From the cell containing the given text, extract its center point as (x, y) coordinate. 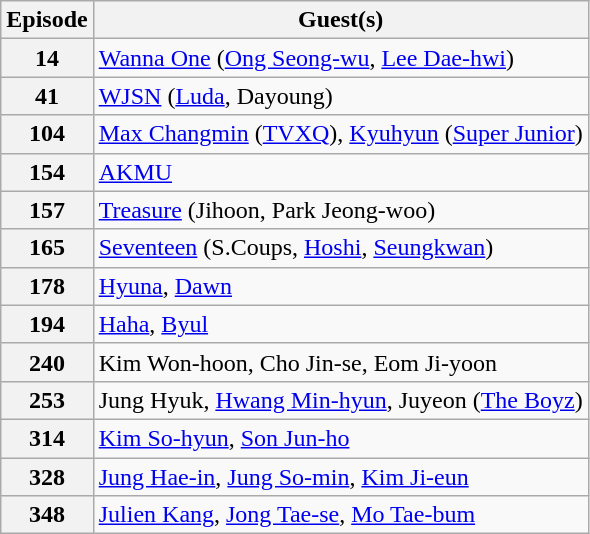
Kim Won-hoon, Cho Jin-se, Eom Ji-yoon (340, 362)
Julien Kang, Jong Tae-se, Mo Tae-bum (340, 515)
328 (47, 477)
Max Changmin (TVXQ), Kyuhyun (Super Junior) (340, 134)
WJSN (Luda, Dayoung) (340, 96)
253 (47, 400)
Haha, Byul (340, 324)
240 (47, 362)
14 (47, 58)
154 (47, 172)
314 (47, 438)
Treasure (Jihoon, Park Jeong-woo) (340, 210)
41 (47, 96)
Guest(s) (340, 20)
104 (47, 134)
178 (47, 286)
Jung Hae-in, Jung So-min, Kim Ji-eun (340, 477)
157 (47, 210)
348 (47, 515)
Episode (47, 20)
Jung Hyuk, Hwang Min-hyun, Juyeon (The Boyz) (340, 400)
194 (47, 324)
Seventeen (S.Coups, Hoshi, Seungkwan) (340, 248)
Kim So-hyun, Son Jun-ho (340, 438)
Wanna One (Ong Seong-wu, Lee Dae-hwi) (340, 58)
Hyuna, Dawn (340, 286)
165 (47, 248)
AKMU (340, 172)
